Locate the cell with the specified text and output its (X, Y) center coordinate. 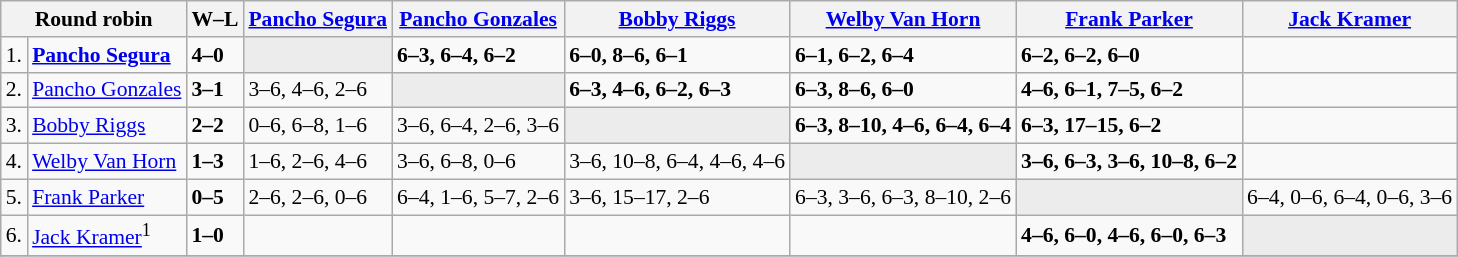
2–6, 2–6, 0–6 (318, 197)
1–3 (214, 162)
3–6, 4–6, 2–6 (318, 90)
4. (14, 162)
Jack Kramer (1350, 19)
4–6, 6–1, 7–5, 6–2 (1129, 90)
6–4, 0–6, 6–4, 0–6, 3–6 (1350, 197)
1. (14, 55)
6. (14, 236)
3–6, 6–3, 3–6, 10–8, 6–2 (1129, 162)
1–0 (214, 236)
4–0 (214, 55)
6–3, 4–6, 6–2, 6–3 (677, 90)
1–6, 2–6, 4–6 (318, 162)
2. (14, 90)
3–1 (214, 90)
3–6, 6–8, 0–6 (478, 162)
3–6, 10–8, 6–4, 4–6, 4–6 (677, 162)
6–3, 8–10, 4–6, 6–4, 6–4 (903, 126)
3–6, 6–4, 2–6, 3–6 (478, 126)
4–6, 6–0, 4–6, 6–0, 6–3 (1129, 236)
6–3, 3–6, 6–3, 8–10, 2–6 (903, 197)
6–0, 8–6, 6–1 (677, 55)
0–6, 6–8, 1–6 (318, 126)
3–6, 15–17, 2–6 (677, 197)
6–1, 6–2, 6–4 (903, 55)
6–3, 17–15, 6–2 (1129, 126)
2–2 (214, 126)
W–L (214, 19)
Jack Kramer1 (106, 236)
0–5 (214, 197)
6–2, 6–2, 6–0 (1129, 55)
3. (14, 126)
6–3, 8–6, 6–0 (903, 90)
5. (14, 197)
6–4, 1–6, 5–7, 2–6 (478, 197)
Round robin (94, 19)
6–3, 6–4, 6–2 (478, 55)
